Return the [X, Y] coordinate for the center point of the cell that contains the specified text.  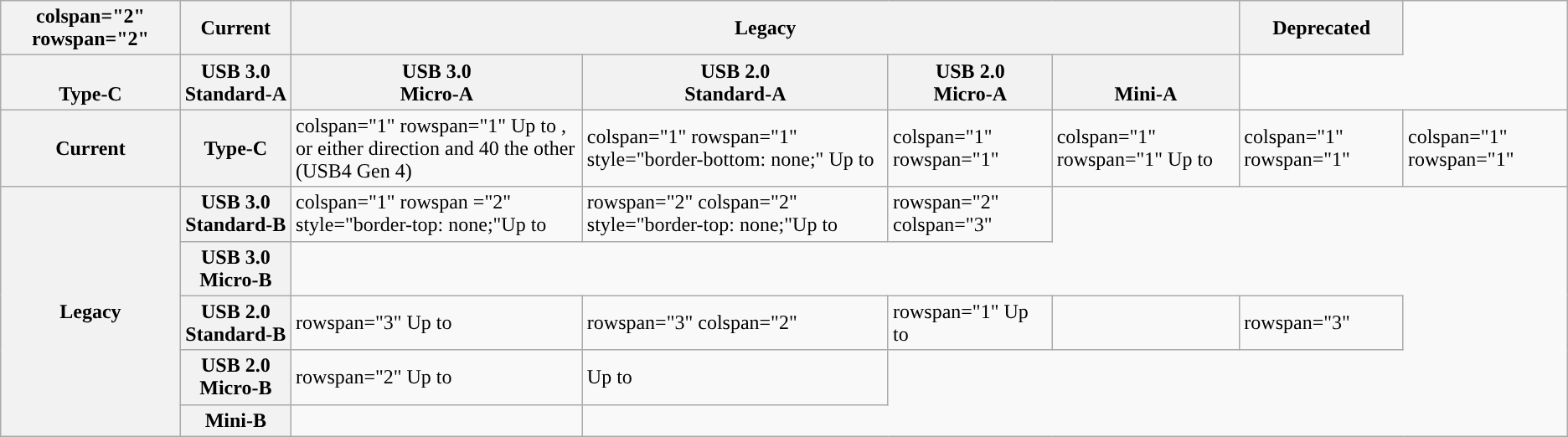
colspan="1" rowspan ="2" style="border-top: none;"Up to [437, 214]
Deprecated [1322, 28]
rowspan="3" colspan="2" [735, 323]
USB 3.0Standard‑A [235, 82]
Mini‑B [235, 420]
USB 2.0Standard‑B [235, 323]
rowspan="3" Up to [437, 323]
USB 2.0Standard‑A [735, 82]
USB 3.0Micro‑B [235, 268]
rowspan="2" Up to [437, 377]
USB 3.0Micro‑A [437, 82]
rowspan="2" colspan="2" style="border-top: none;"Up to [735, 214]
Up to [735, 377]
USB 3.0Standard‑B [235, 214]
rowspan="2" colspan="3" [970, 214]
USB 2.0Micro‑A [970, 82]
USB 2.0Micro‑B [235, 377]
colspan="2" rowspan="2" [90, 28]
colspan="1" rowspan="1" Up to ,or either direction and 40 the other(USB4 Gen 4) [437, 148]
rowspan="3" [1322, 323]
Mini‑A [1146, 82]
colspan="1" rowspan="1" style="border-bottom: none;" Up to [735, 148]
rowspan="1" Up to [970, 323]
colspan="1" rowspan="1" Up to [1146, 148]
